From the cell containing the given text, extract its center point as [X, Y] coordinate. 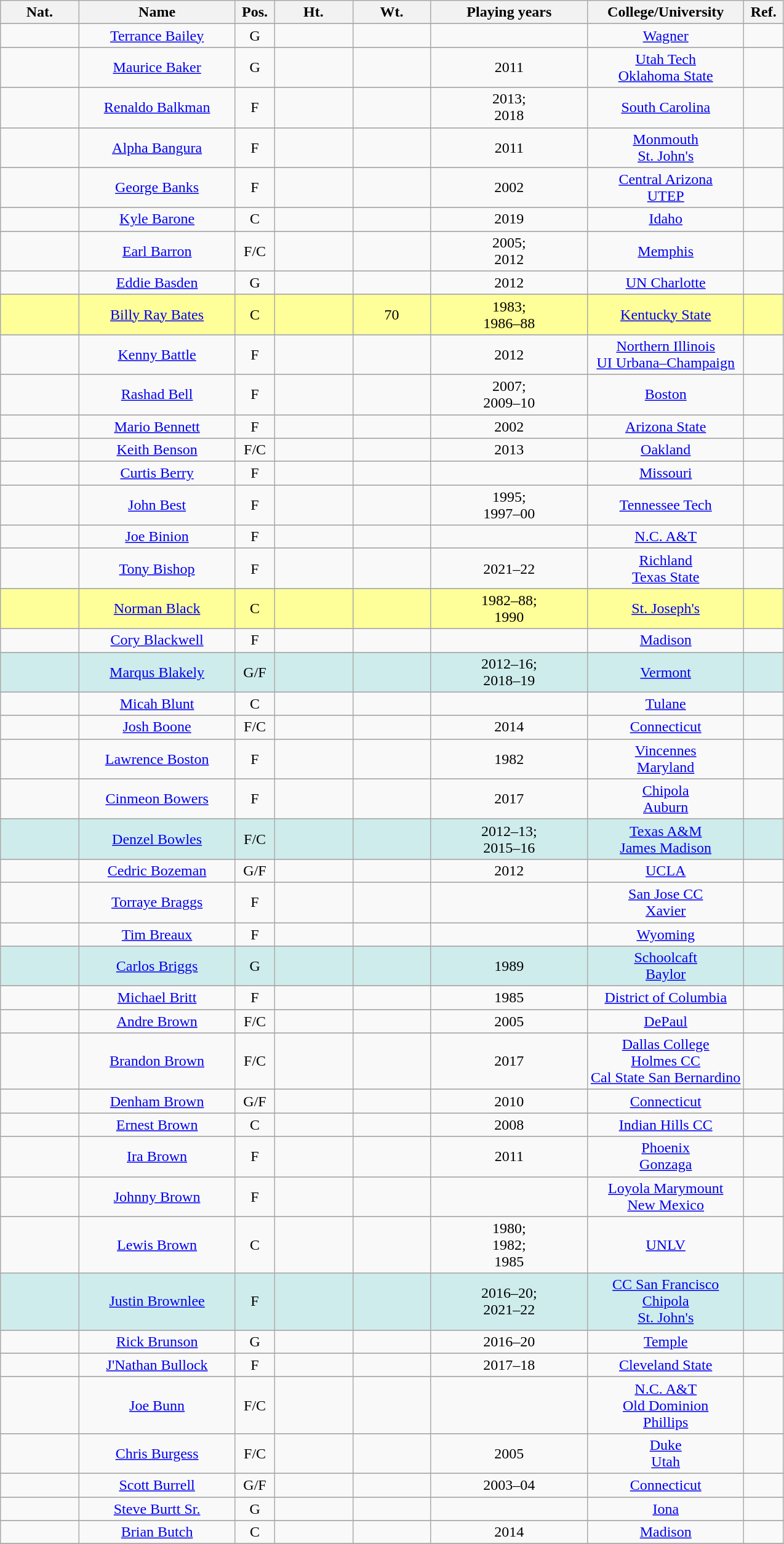
Indian Hills CC [666, 1125]
Marqus Blakely [157, 672]
Texas A&MJames Madison [666, 838]
Wt. [391, 12]
2019 [509, 219]
2016–20;2021–22 [509, 1301]
Micah Blunt [157, 704]
Wyoming [666, 934]
N.C. A&T [666, 537]
J'Nathan Bullock [157, 1365]
Memphis [666, 251]
Ht. [314, 12]
Tony Bishop [157, 569]
Temple [666, 1341]
St. Joseph's [666, 608]
Northern IllinoisUI Urbana–Champaign [666, 355]
Name [157, 12]
Rick Brunson [157, 1341]
Cory Blackwell [157, 640]
Tennessee Tech [666, 505]
N.C. A&TOld DominionPhillips [666, 1405]
Kenny Battle [157, 355]
San Jose CCXavier [666, 903]
Lawrence Boston [157, 758]
Iona [666, 1509]
2013 [509, 450]
Brandon Brown [157, 1061]
2012–16;2018–19 [509, 672]
Terrance Bailey [157, 36]
Torraye Braggs [157, 903]
RichlandTexas State [666, 569]
Earl Barron [157, 251]
2013;2018 [509, 107]
Wagner [666, 36]
Keith Benson [157, 450]
MonmouthSt. John's [666, 148]
John Best [157, 505]
Maurice Baker [157, 68]
Curtis Berry [157, 473]
UCLA [666, 871]
Scott Burrell [157, 1485]
Loyola MarymountNew Mexico [666, 1197]
2003–04 [509, 1485]
Ira Brown [157, 1156]
Renaldo Balkman [157, 107]
Billy Ray Bates [157, 314]
Ernest Brown [157, 1125]
1985 [509, 998]
Tulane [666, 704]
Oakland [666, 450]
Justin Brownlee [157, 1301]
Vermont [666, 672]
ChipolaAuburn [666, 799]
Joe Binion [157, 537]
2012–13;2015–16 [509, 838]
Carlos Briggs [157, 967]
Tim Breaux [157, 934]
Denham Brown [157, 1101]
Arizona State [666, 427]
Ref. [764, 12]
Steve Burtt Sr. [157, 1509]
Michael Britt [157, 998]
1982 [509, 758]
Lewis Brown [157, 1245]
2017–18 [509, 1365]
George Banks [157, 187]
Playing years [509, 12]
SchoolcaftBaylor [666, 967]
Johnny Brown [157, 1197]
Nat. [39, 12]
VincennesMaryland [666, 758]
Josh Boone [157, 727]
2008 [509, 1125]
Rashad Bell [157, 394]
Brian Butch [157, 1532]
Alpha Bangura [157, 148]
1995;1997–00 [509, 505]
1982–88;1990 [509, 608]
Boston [666, 394]
2005;2012 [509, 251]
1980;1982;1985 [509, 1245]
CC San FranciscoChipolaSt. John's [666, 1301]
Central ArizonaUTEP [666, 187]
Kentucky State [666, 314]
Cleveland State [666, 1365]
Cedric Bozeman [157, 871]
PhoenixGonzaga [666, 1156]
2010 [509, 1101]
Denzel Bowles [157, 838]
2016–20 [509, 1341]
1983;1986–88 [509, 314]
Norman Black [157, 608]
South Carolina [666, 107]
District of Columbia [666, 998]
Dallas CollegeHolmes CCCal State San Bernardino [666, 1061]
70 [391, 314]
2021–22 [509, 569]
Mario Bennett [157, 427]
Eddie Basden [157, 283]
DePaul [666, 1021]
Andre Brown [157, 1021]
Joe Bunn [157, 1405]
UNLV [666, 1245]
DukeUtah [666, 1453]
Idaho [666, 219]
Utah TechOklahoma State [666, 68]
Missouri [666, 473]
Chris Burgess [157, 1453]
Cinmeon Bowers [157, 799]
UN Charlotte [666, 283]
College/University [666, 12]
1989 [509, 967]
Pos. [255, 12]
Kyle Barone [157, 219]
2007;2009–10 [509, 394]
